Search for the cell housing the specified text and yield its (x, y) center coordinate. 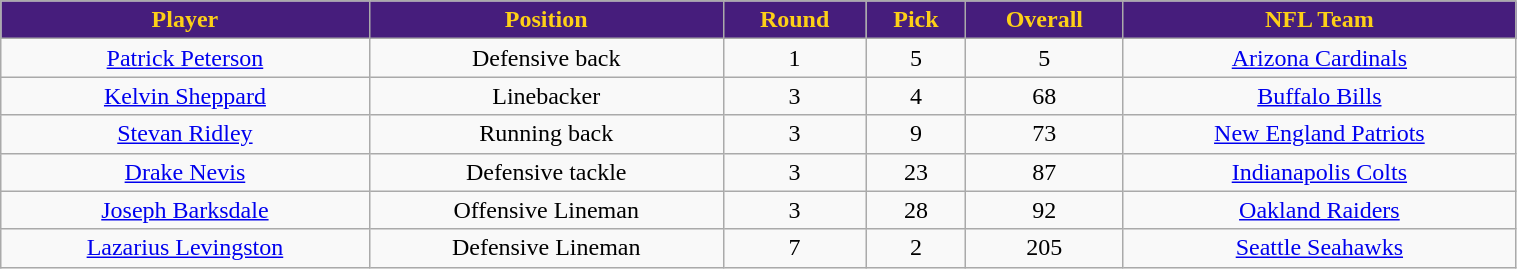
2 (916, 248)
4 (916, 96)
Seattle Seahawks (1320, 248)
Lazarius Levingston (185, 248)
Arizona Cardinals (1320, 58)
Oakland Raiders (1320, 210)
Defensive tackle (546, 172)
New England Patriots (1320, 134)
68 (1044, 96)
Patrick Peterson (185, 58)
Defensive Lineman (546, 248)
1 (794, 58)
7 (794, 248)
Indianapolis Colts (1320, 172)
Offensive Lineman (546, 210)
Position (546, 20)
92 (1044, 210)
9 (916, 134)
Pick (916, 20)
Defensive back (546, 58)
Joseph Barksdale (185, 210)
Kelvin Sheppard (185, 96)
23 (916, 172)
Buffalo Bills (1320, 96)
28 (916, 210)
Overall (1044, 20)
Stevan Ridley (185, 134)
Round (794, 20)
Drake Nevis (185, 172)
Running back (546, 134)
Linebacker (546, 96)
Player (185, 20)
87 (1044, 172)
73 (1044, 134)
205 (1044, 248)
NFL Team (1320, 20)
